Locate the cell with the specified text and output its [X, Y] center coordinate. 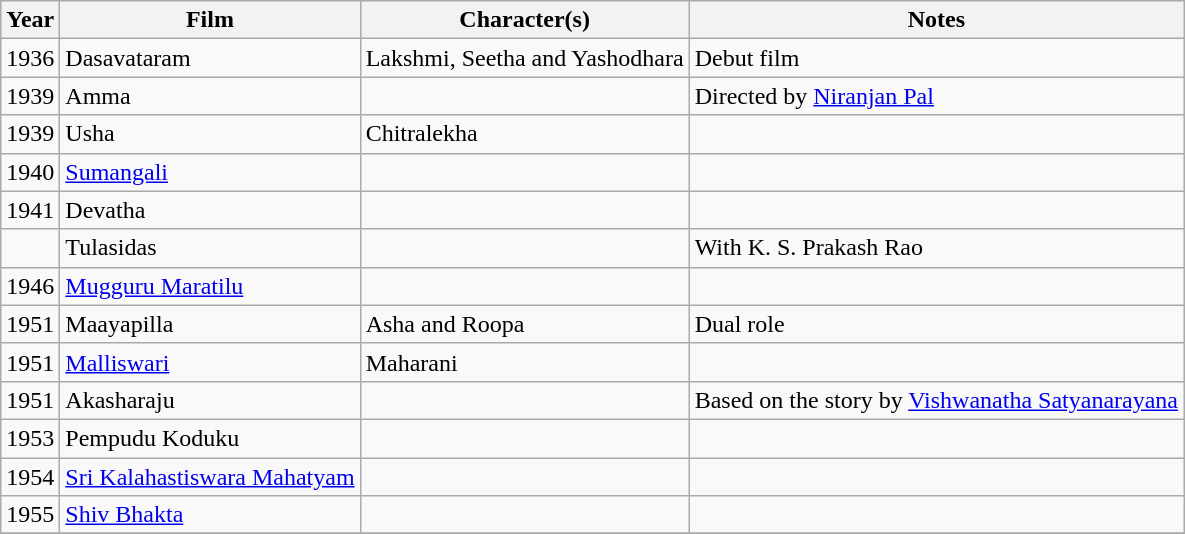
Based on the story by Vishwanatha Satyanarayana [936, 400]
Dual role [936, 324]
Chitralekha [524, 134]
Mugguru Maratilu [210, 286]
Sumangali [210, 172]
Devatha [210, 210]
1936 [30, 58]
With K. S. Prakash Rao [936, 248]
Film [210, 20]
Pempudu Koduku [210, 438]
1953 [30, 438]
Debut film [936, 58]
Notes [936, 20]
Sri Kalahastiswara Mahatyam [210, 477]
1941 [30, 210]
Amma [210, 96]
1954 [30, 477]
Character(s) [524, 20]
Directed by Niranjan Pal [936, 96]
Shiv Bhakta [210, 515]
Asha and Roopa [524, 324]
1955 [30, 515]
Maayapilla [210, 324]
Maharani [524, 362]
1946 [30, 286]
Tulasidas [210, 248]
Malliswari [210, 362]
Dasavataram [210, 58]
Year [30, 20]
Usha [210, 134]
1940 [30, 172]
Lakshmi, Seetha and Yashodhara [524, 58]
Akasharaju [210, 400]
